For the text-containing cell, return its midpoint in [X, Y] coordinate format. 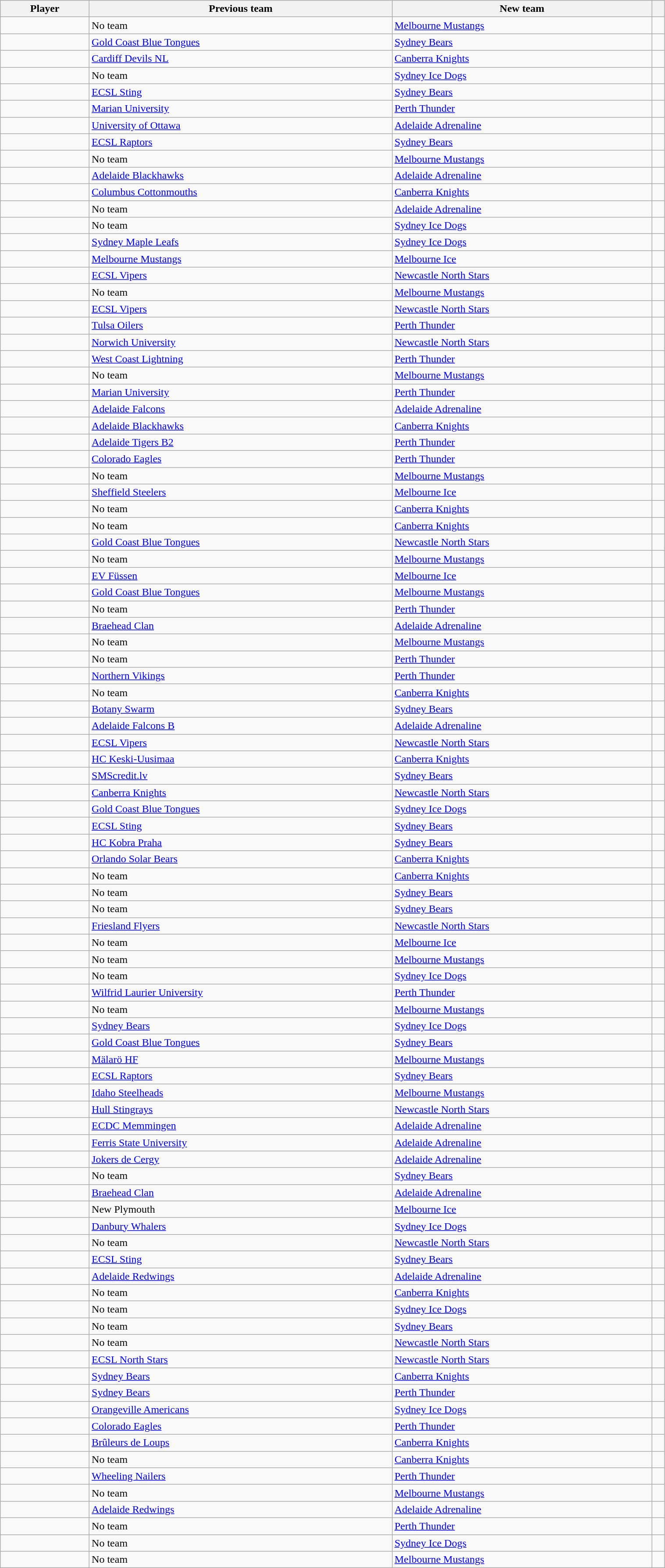
Columbus Cottonmouths [241, 192]
Adelaide Falcons [241, 409]
Adelaide Falcons B [241, 726]
Cardiff Devils NL [241, 59]
Tulsa Oilers [241, 326]
Wheeling Nailers [241, 1476]
Orlando Solar Bears [241, 859]
Idaho Steelheads [241, 1093]
Mälarö HF [241, 1059]
ECSL North Stars [241, 1359]
Jokers de Cergy [241, 1159]
Friesland Flyers [241, 926]
Hull Stingrays [241, 1109]
Ferris State University [241, 1143]
University of Ottawa [241, 125]
Botany Swarm [241, 709]
SMScredit.lv [241, 776]
Brûleurs de Loups [241, 1443]
New Plymouth [241, 1209]
West Coast Lightning [241, 359]
Orangeville Americans [241, 1409]
ECDC Memmingen [241, 1126]
Sheffield Steelers [241, 492]
HC Keski-Uusimaa [241, 759]
Adelaide Tigers B2 [241, 442]
Sydney Maple Leafs [241, 242]
Player [45, 9]
Norwich University [241, 342]
Wilfrid Laurier University [241, 992]
HC Kobra Praha [241, 842]
EV Füssen [241, 576]
Previous team [241, 9]
New team [522, 9]
Northern Vikings [241, 676]
Danbury Whalers [241, 1226]
